Detect which cell encompasses the target text, then output its (X, Y) center coordinate. 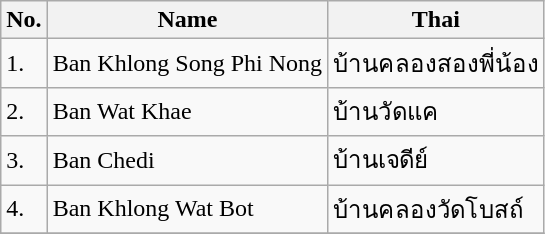
4. (24, 208)
Ban Wat Khae (187, 112)
2. (24, 112)
บ้านเจดีย์ (436, 160)
Thai (436, 20)
บ้านคลองสองพี่น้อง (436, 64)
บ้านวัดแค (436, 112)
Ban Khlong Song Phi Nong (187, 64)
Name (187, 20)
Ban Khlong Wat Bot (187, 208)
No. (24, 20)
Ban Chedi (187, 160)
3. (24, 160)
1. (24, 64)
บ้านคลองวัดโบสถ์ (436, 208)
